Search for the cell housing the specified text and yield its (x, y) center coordinate. 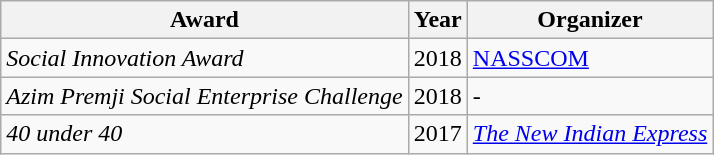
Year (438, 20)
Azim Premji Social Enterprise Challenge (204, 96)
Social Innovation Award (204, 58)
2017 (438, 134)
40 under 40 (204, 134)
Organizer (590, 20)
The New Indian Express (590, 134)
- (590, 96)
NASSCOM (590, 58)
Award (204, 20)
